Return the (X, Y) coordinate for the center point of the cell that contains the specified text.  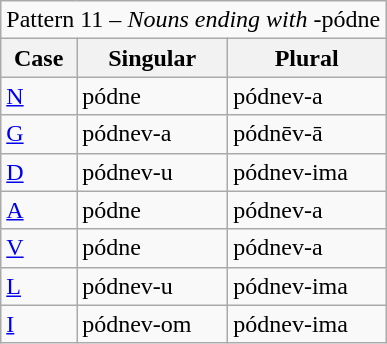
I (39, 324)
pódnev-om (152, 324)
Plural (307, 58)
Pattern 11 – Nouns ending with -pódne (194, 20)
Singular (152, 58)
A (39, 210)
N (39, 96)
L (39, 286)
Case (39, 58)
G (39, 134)
pódnēv-ā (307, 134)
V (39, 248)
D (39, 172)
